Search for the cell housing the specified text and yield its (X, Y) center coordinate. 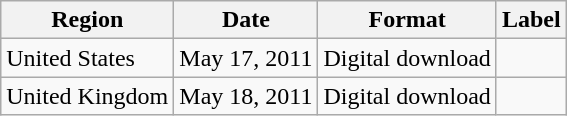
Label (531, 20)
Date (246, 20)
May 18, 2011 (246, 96)
Format (407, 20)
Region (88, 20)
May 17, 2011 (246, 58)
United Kingdom (88, 96)
United States (88, 58)
